Find where the given text appears and provide that cell's center as (x, y) coordinate. 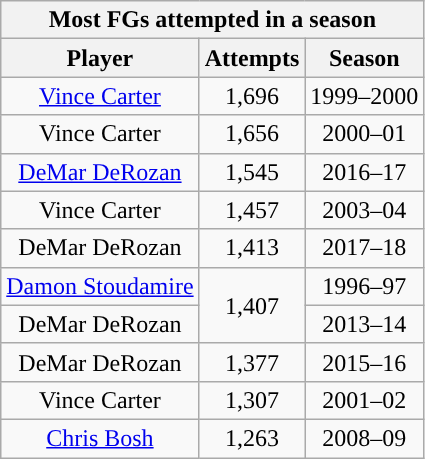
1,457 (252, 210)
1,407 (252, 305)
Most FGs attempted in a season (212, 20)
2013–14 (364, 324)
Attempts (252, 58)
1999–2000 (364, 96)
1,696 (252, 96)
2003–04 (364, 210)
2001–02 (364, 400)
1,413 (252, 248)
1,545 (252, 172)
Season (364, 58)
1,263 (252, 438)
1,377 (252, 362)
Player (100, 58)
Damon Stoudamire (100, 286)
1,307 (252, 400)
1,656 (252, 134)
2015–16 (364, 362)
2017–18 (364, 248)
2000–01 (364, 134)
2008–09 (364, 438)
Chris Bosh (100, 438)
2016–17 (364, 172)
1996–97 (364, 286)
